Search for the cell housing the specified text and yield its [x, y] center coordinate. 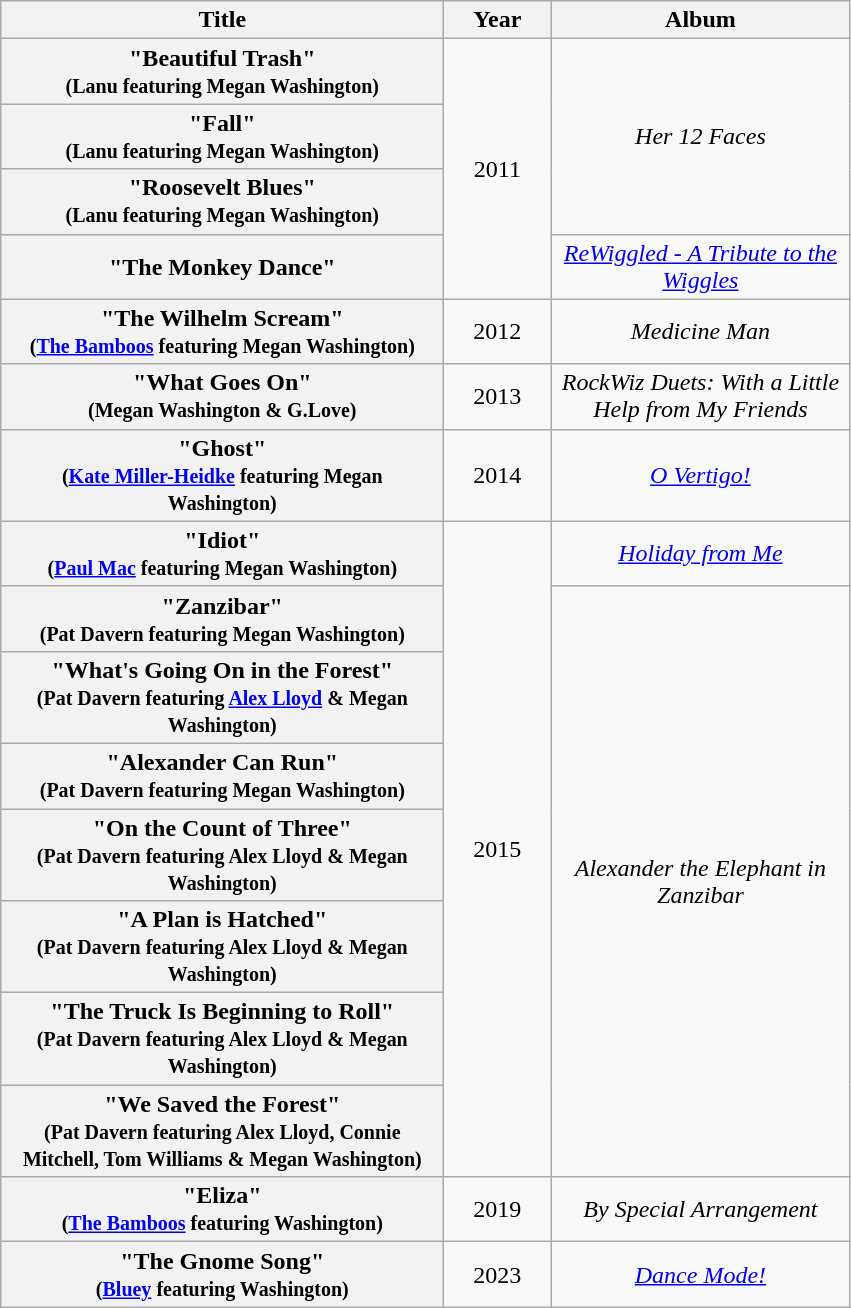
"Zanzibar"(Pat Davern featuring Megan Washington) [222, 618]
2012 [498, 332]
Medicine Man [700, 332]
ReWiggled - A Tribute to the Wiggles [700, 266]
Her 12 Faces [700, 136]
2013 [498, 396]
By Special Arrangement [700, 1210]
"The Gnome Song"(Bluey featuring Washington) [222, 1274]
"Eliza"(The Bamboos featuring Washington) [222, 1210]
Holiday from Me [700, 554]
"We Saved the Forest"(Pat Davern featuring Alex Lloyd, Connie Mitchell, Tom Williams & Megan Washington) [222, 1131]
"Beautiful Trash"(Lanu featuring Megan Washington) [222, 72]
Dance Mode! [700, 1274]
"A Plan is Hatched"(Pat Davern featuring Alex Lloyd & Megan Washington) [222, 947]
"On the Count of Three"(Pat Davern featuring Alex Lloyd & Megan Washington) [222, 854]
"Fall"(Lanu featuring Megan Washington) [222, 136]
Year [498, 20]
2015 [498, 849]
"The Truck Is Beginning to Roll"(Pat Davern featuring Alex Lloyd & Megan Washington) [222, 1039]
"Ghost"(Kate Miller-Heidke featuring Megan Washington) [222, 475]
2014 [498, 475]
RockWiz Duets: With a Little Help from My Friends [700, 396]
"Idiot"(Paul Mac featuring Megan Washington) [222, 554]
"The Monkey Dance" [222, 266]
"Roosevelt Blues"(Lanu featuring Megan Washington) [222, 202]
Album [700, 20]
"Alexander Can Run"(Pat Davern featuring Megan Washington) [222, 776]
O Vertigo! [700, 475]
"What Goes On"(Megan Washington & G.Love) [222, 396]
"The Wilhelm Scream"(The Bamboos featuring Megan Washington) [222, 332]
Alexander the Elephant in Zanzibar [700, 881]
2019 [498, 1210]
2011 [498, 169]
2023 [498, 1274]
Title [222, 20]
"What's Going On in the Forest"(Pat Davern featuring Alex Lloyd & Megan Washington) [222, 697]
